Identify which cell holds the provided text, then report its (x, y) central coordinate. 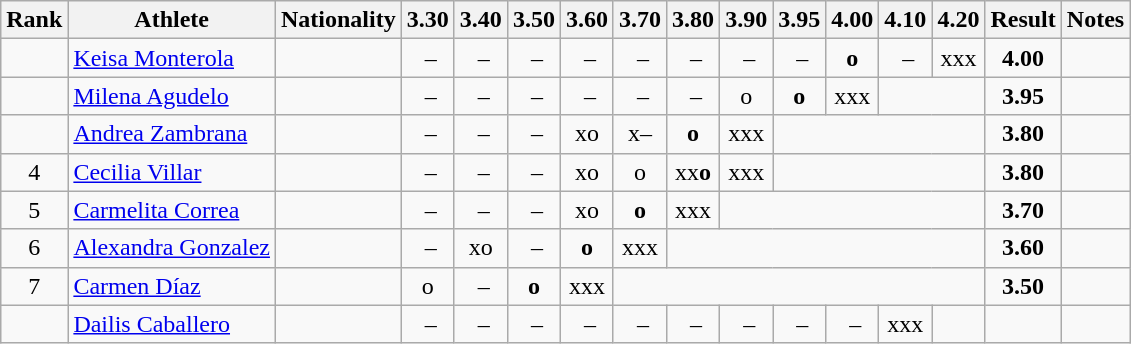
Milena Agudelo (172, 96)
4.10 (906, 20)
Carmelita Correa (172, 210)
4.20 (958, 20)
Notes (1095, 20)
3.40 (480, 20)
Nationality (338, 20)
x– (640, 134)
Athlete (172, 20)
6 (34, 248)
Cecilia Villar (172, 172)
Result (1023, 20)
7 (34, 286)
xxo (694, 172)
3.90 (746, 20)
Alexandra Gonzalez (172, 248)
Dailis Caballero (172, 324)
Keisa Monterola (172, 58)
Carmen Díaz (172, 286)
5 (34, 210)
Andrea Zambrana (172, 134)
Rank (34, 20)
3.30 (428, 20)
4 (34, 172)
